Identify which cell holds the provided text, then report its (X, Y) central coordinate. 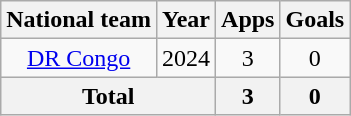
Goals (315, 20)
National team (79, 20)
DR Congo (79, 58)
Year (186, 20)
Total (108, 96)
Apps (248, 20)
2024 (186, 58)
